From the cell containing the given text, extract its center point as [X, Y] coordinate. 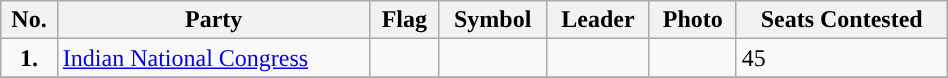
Photo [692, 20]
1. [30, 58]
Flag [404, 20]
45 [842, 58]
Symbol [493, 20]
Party [214, 20]
No. [30, 20]
Indian National Congress [214, 58]
Seats Contested [842, 20]
Leader [598, 20]
